Determine the (X, Y) coordinate at the center of the cell enclosing the given text.  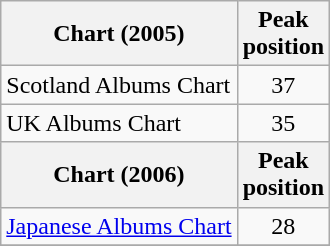
UK Albums Chart (119, 123)
Japanese Albums Chart (119, 226)
Chart (2006) (119, 174)
35 (283, 123)
37 (283, 85)
28 (283, 226)
Chart (2005) (119, 34)
Scotland Albums Chart (119, 85)
